Extract the [X, Y] coordinate from the center of the cell holding the provided text.  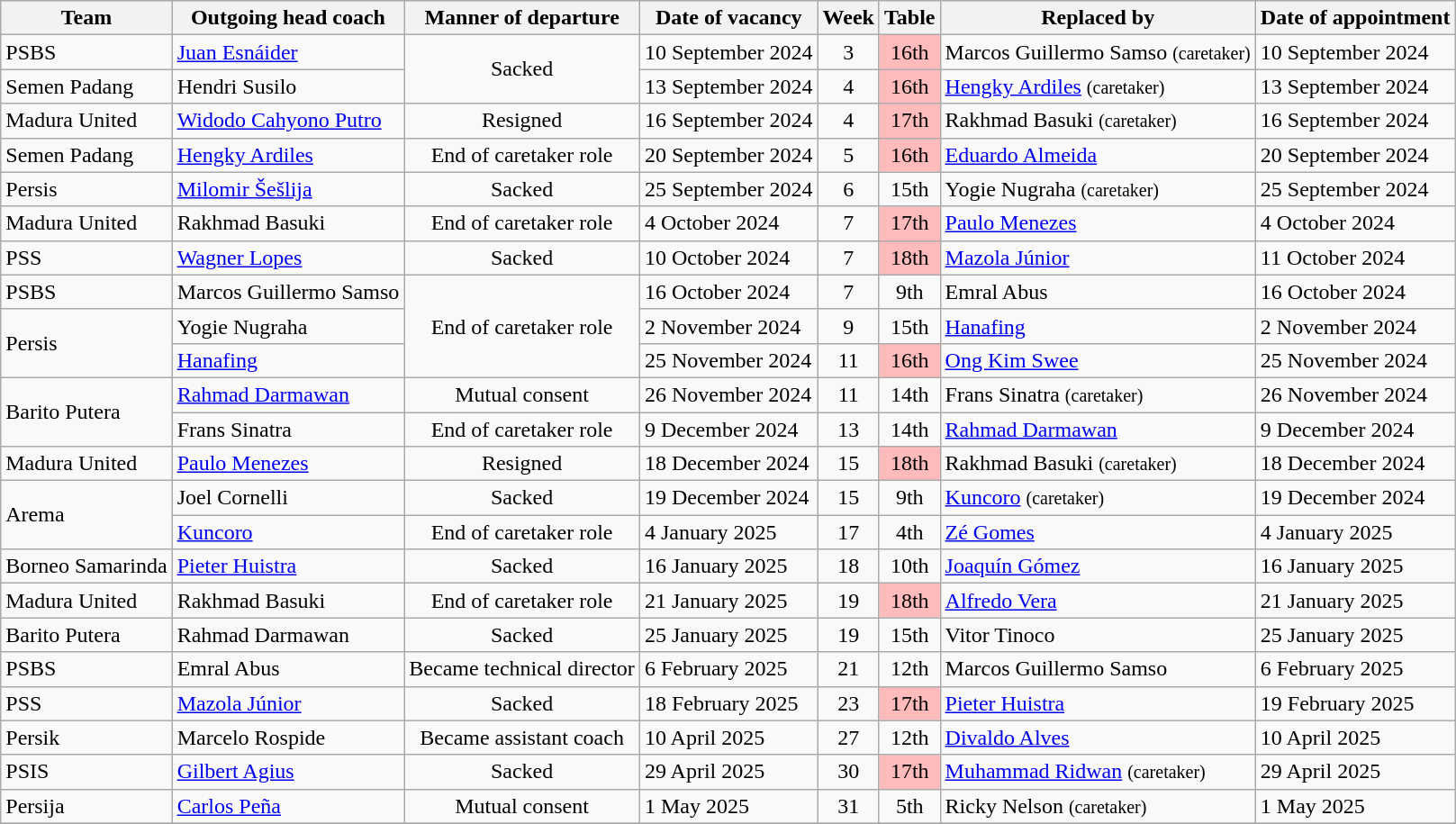
18 [848, 566]
Hendri Susilo [288, 86]
5th [909, 806]
Persik [86, 738]
Widodo Cahyono Putro [288, 121]
Became assistant coach [522, 738]
Eduardo Almeida [1098, 155]
Hengky Ardiles (caretaker) [1098, 86]
3 [848, 52]
Outgoing head coach [288, 18]
Arema [86, 515]
Marcos Guillermo Samso (caretaker) [1098, 52]
6 [848, 189]
Persija [86, 806]
Borneo Samarinda [86, 566]
5 [848, 155]
27 [848, 738]
Manner of departure [522, 18]
Joaquín Gómez [1098, 566]
Yogie Nugraha (caretaker) [1098, 189]
31 [848, 806]
Ong Kim Swee [1098, 360]
Muhammad Ridwan (caretaker) [1098, 772]
Table [909, 18]
11 October 2024 [1355, 258]
Kuncoro (caretaker) [1098, 498]
Divaldo Alves [1098, 738]
Juan Esnáider [288, 52]
19 February 2025 [1355, 703]
10 October 2024 [728, 258]
Joel Cornelli [288, 498]
13 [848, 430]
PSIS [86, 772]
Date of appointment [1355, 18]
Alfredo Vera [1098, 601]
17 [848, 532]
Kuncoro [288, 532]
Week [848, 18]
23 [848, 703]
Vitor Tinoco [1098, 635]
Yogie Nugraha [288, 326]
Wagner Lopes [288, 258]
Frans Sinatra (caretaker) [1098, 394]
30 [848, 772]
Milomir Šešlija [288, 189]
4th [909, 532]
18 February 2025 [728, 703]
Marcelo Rospide [288, 738]
Date of vacancy [728, 18]
9 [848, 326]
10th [909, 566]
Team [86, 18]
Gilbert Agius [288, 772]
Hengky Ardiles [288, 155]
Zé Gomes [1098, 532]
Frans Sinatra [288, 430]
Carlos Peña [288, 806]
Replaced by [1098, 18]
Became technical director [522, 669]
Ricky Nelson (caretaker) [1098, 806]
21 [848, 669]
